Provide the [X, Y] coordinate of the cell's center where the given text is located.  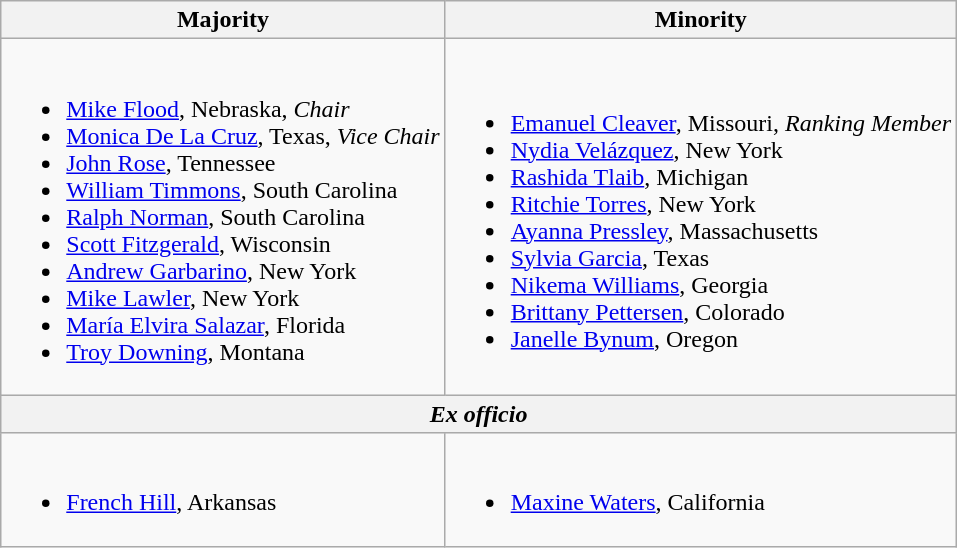
Ex officio [479, 414]
French Hill, Arkansas [223, 490]
Maxine Waters, California [700, 490]
Majority [223, 20]
Minority [700, 20]
